Locate the cell with the specified text and output its (X, Y) center coordinate. 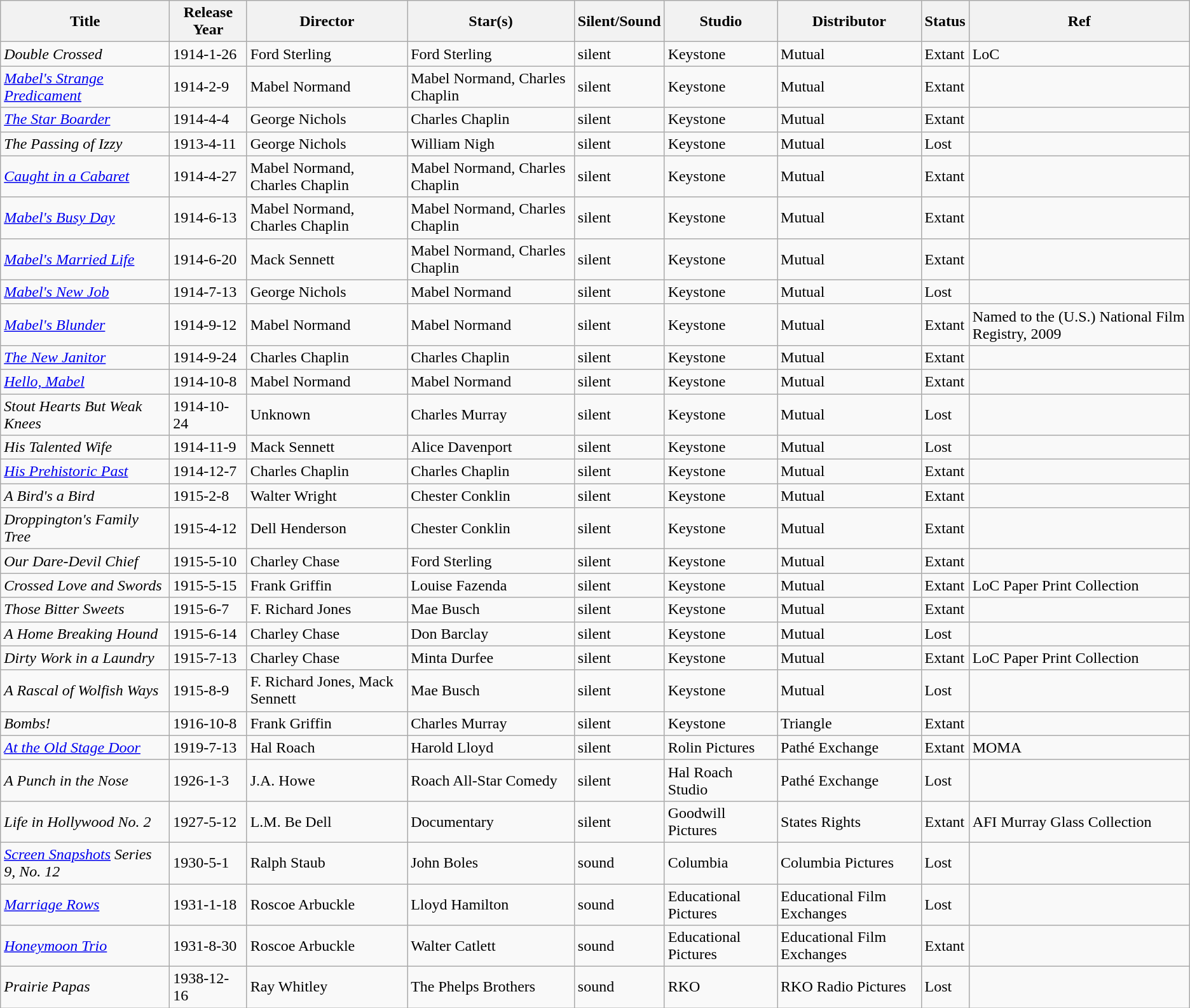
Mabel's New Job (85, 292)
Director (327, 22)
Harold Lloyd (491, 747)
L.M. Be Dell (327, 821)
Louise Fazenda (491, 585)
1914-10-8 (209, 381)
The Passing of Izzy (85, 144)
The New Janitor (85, 357)
At the Old Stage Door (85, 747)
Lloyd Hamilton (491, 904)
AFI Murray Glass Collection (1079, 821)
Mabel's Blunder (85, 324)
1914-2-9 (209, 86)
1930-5-1 (209, 863)
His Prehistoric Past (85, 472)
Ray Whitley (327, 988)
1914-6-20 (209, 259)
LoC (1079, 54)
RKO (721, 988)
1919-7-13 (209, 747)
Distributor (849, 22)
Star(s) (491, 22)
Minta Durfee (491, 658)
Bombs! (85, 723)
1915-6-14 (209, 634)
Studio (721, 22)
1914-9-12 (209, 324)
Our Dare-Devil Chief (85, 561)
Walter Wright (327, 496)
1914-9-24 (209, 357)
1915-4-12 (209, 529)
1915-5-15 (209, 585)
RKO Radio Pictures (849, 988)
1915-5-10 (209, 561)
1915-7-13 (209, 658)
Life in Hollywood No. 2 (85, 821)
Triangle (849, 723)
A Punch in the Nose (85, 780)
Caught in a Cabaret (85, 177)
F. Richard Jones (327, 610)
Columbia (721, 863)
Marriage Rows (85, 904)
Unknown (327, 414)
Dirty Work in a Laundry (85, 658)
1914-10-24 (209, 414)
Those Bitter Sweets (85, 610)
MOMA (1079, 747)
1931-8-30 (209, 946)
1914-1-26 (209, 54)
Columbia Pictures (849, 863)
Honeymoon Trio (85, 946)
Mabel's Strange Predicament (85, 86)
States Rights (849, 821)
A Home Breaking Hound (85, 634)
Roach All-Star Comedy (491, 780)
1915-6-7 (209, 610)
1914-12-7 (209, 472)
1931-1-18 (209, 904)
1916-10-8 (209, 723)
His Talented Wife (85, 447)
1914-6-13 (209, 217)
Screen Snapshots Series 9, No. 12 (85, 863)
Goodwill Pictures (721, 821)
The Star Boarder (85, 119)
The Phelps Brothers (491, 988)
1914-4-27 (209, 177)
1915-2-8 (209, 496)
Rolin Pictures (721, 747)
Hello, Mabel (85, 381)
Stout Hearts But Weak Knees (85, 414)
1914-4-4 (209, 119)
Crossed Love and Swords (85, 585)
1915-8-9 (209, 690)
1913-4-11 (209, 144)
1926-1-3 (209, 780)
Walter Catlett (491, 946)
1914-7-13 (209, 292)
Ref (1079, 22)
Droppington's Family Tree (85, 529)
Named to the (U.S.) National Film Registry, 2009 (1079, 324)
Mabel's Married Life (85, 259)
F. Richard Jones, Mack Sennett (327, 690)
William Nigh (491, 144)
Dell Henderson (327, 529)
1914-11-9 (209, 447)
J.A. Howe (327, 780)
Hal Roach Studio (721, 780)
Mabel's Busy Day (85, 217)
Status (945, 22)
1927-5-12 (209, 821)
Don Barclay (491, 634)
John Boles (491, 863)
Silent/Sound (619, 22)
Documentary (491, 821)
A Bird's a Bird (85, 496)
Double Crossed (85, 54)
Prairie Papas (85, 988)
Release Year (209, 22)
Hal Roach (327, 747)
Ralph Staub (327, 863)
1938-12-16 (209, 988)
Alice Davenport (491, 447)
A Rascal of Wolfish Ways (85, 690)
Title (85, 22)
